Output the (x, y) coordinate of the center of the cell containing the given text.  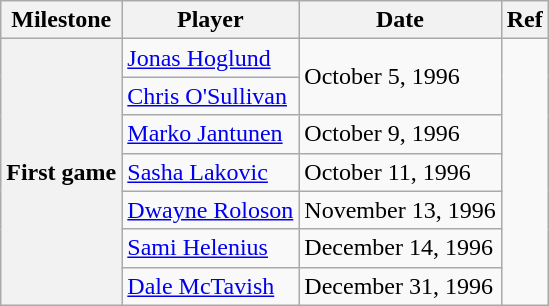
Sasha Lakovic (210, 172)
December 14, 1996 (400, 248)
October 9, 1996 (400, 134)
Marko Jantunen (210, 134)
Date (400, 20)
Jonas Hoglund (210, 58)
Ref (524, 20)
First game (62, 172)
Dale McTavish (210, 286)
Sami Helenius (210, 248)
Milestone (62, 20)
Chris O'Sullivan (210, 96)
December 31, 1996 (400, 286)
October 11, 1996 (400, 172)
November 13, 1996 (400, 210)
October 5, 1996 (400, 77)
Dwayne Roloson (210, 210)
Player (210, 20)
